Return the [x, y] coordinate for the center point of the cell that contains the specified text.  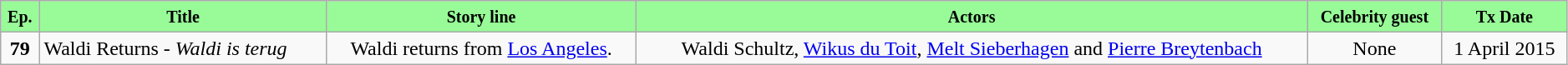
Ep. [20, 17]
1 April 2015 [1504, 48]
Tx Date [1504, 17]
Story line [481, 17]
Waldi returns from Los Angeles. [481, 48]
Title [183, 17]
Waldi Schultz, Wikus du Toit, Melt Sieberhagen and Pierre Breytenbach [972, 48]
None [1374, 48]
Celebrity guest [1374, 17]
Waldi Returns - Waldi is terug [183, 48]
79 [20, 48]
Actors [972, 17]
